Detect which cell encompasses the target text, then output its (x, y) center coordinate. 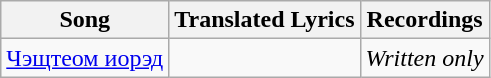
Translated Lyrics (264, 20)
Чэщтеом иорэд (85, 58)
Written only (424, 58)
Recordings (424, 20)
Song (85, 20)
